Scan for the cell matching the given text and deliver its (X, Y) coordinate at center. 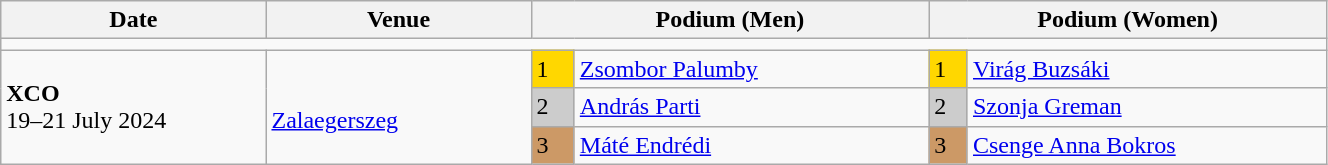
Podium (Women) (1128, 20)
Podium (Men) (730, 20)
Virág Buzsáki (1146, 69)
Csenge Anna Bokros (1146, 145)
XCO 19–21 July 2024 (134, 107)
Date (134, 20)
Zsombor Palumby (751, 69)
Venue (398, 20)
Szonja Greman (1146, 107)
Zalaegerszeg (398, 107)
András Parti (751, 107)
Máté Endrédi (751, 145)
